Scan for the cell matching the given text and deliver its [X, Y] coordinate at center. 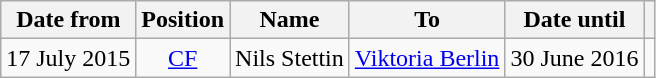
Date from [68, 20]
Viktoria Berlin [427, 58]
Name [290, 20]
Date until [574, 20]
Nils Stettin [290, 58]
Position [183, 20]
30 June 2016 [574, 58]
To [427, 20]
CF [183, 58]
17 July 2015 [68, 58]
